Pinpoint the cell where the given text exists, returning its (X, Y) midpoint coordinate. 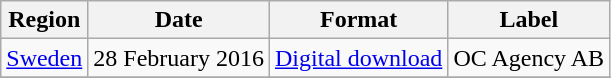
OC Agency AB (529, 58)
Region (44, 20)
Digital download (359, 58)
Sweden (44, 58)
Format (359, 20)
Label (529, 20)
Date (179, 20)
28 February 2016 (179, 58)
